Detect which cell encompasses the target text, then output its [x, y] center coordinate. 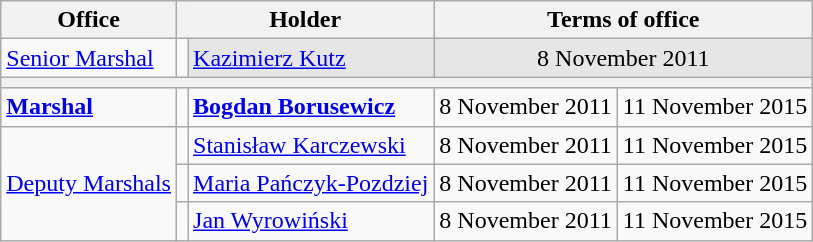
Bogdan Borusewicz [311, 107]
Jan Wyrowiński [311, 221]
Marshal [89, 107]
Deputy Marshals [89, 183]
Terms of office [624, 20]
Kazimierz Kutz [311, 58]
Senior Marshal [89, 58]
Office [89, 20]
Holder [304, 20]
Maria Pańczyk-Pozdziej [311, 183]
Stanisław Karczewski [311, 145]
